Return [x, y] of the center of cell containing provided text 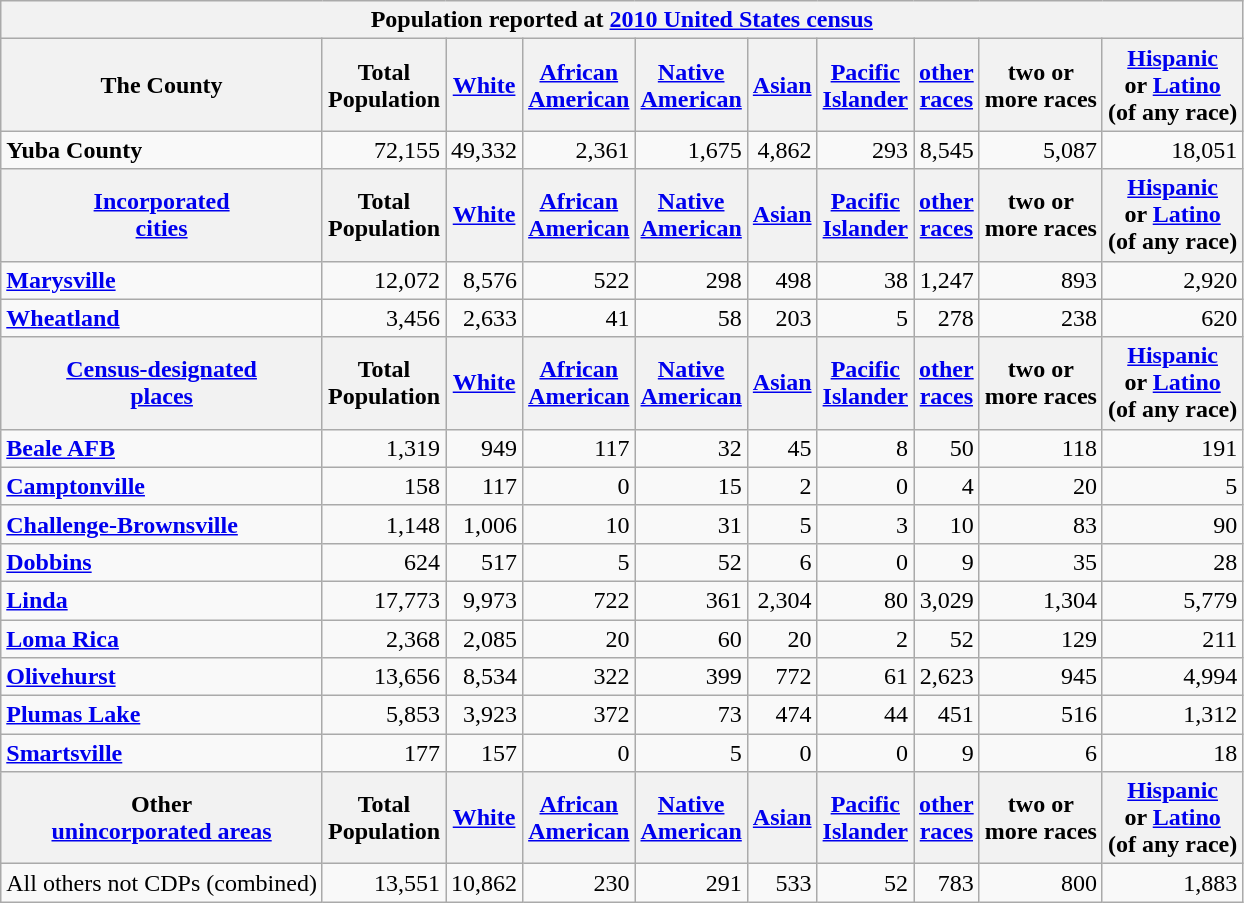
Beale AFB [162, 448]
2,361 [579, 150]
Marysville [162, 280]
533 [782, 883]
Plumas Lake [162, 715]
45 [782, 448]
41 [579, 318]
38 [865, 280]
32 [691, 448]
Yuba County [162, 150]
949 [484, 448]
2,368 [384, 639]
73 [691, 715]
1,883 [1172, 883]
10,862 [484, 883]
28 [1172, 562]
The County [162, 85]
2,633 [484, 318]
72,155 [384, 150]
177 [384, 753]
399 [691, 677]
Smartsville [162, 753]
516 [1040, 715]
4,862 [782, 150]
451 [947, 715]
2,623 [947, 677]
893 [1040, 280]
291 [691, 883]
8,576 [484, 280]
3,923 [484, 715]
158 [384, 486]
230 [579, 883]
522 [579, 280]
12,072 [384, 280]
83 [1040, 524]
80 [865, 600]
498 [782, 280]
620 [1172, 318]
35 [1040, 562]
203 [782, 318]
624 [384, 562]
Incorporatedcities [162, 215]
1,675 [691, 150]
Dobbins [162, 562]
2,304 [782, 600]
Population reported at 2010 United States census [622, 20]
800 [1040, 883]
4 [947, 486]
783 [947, 883]
Camptonville [162, 486]
50 [947, 448]
5,087 [1040, 150]
3,029 [947, 600]
1,304 [1040, 600]
191 [1172, 448]
129 [1040, 639]
5,853 [384, 715]
1,247 [947, 280]
722 [579, 600]
361 [691, 600]
Otherunincorporated areas [162, 818]
Olivehurst [162, 677]
15 [691, 486]
Wheatland [162, 318]
945 [1040, 677]
2,920 [1172, 280]
1,006 [484, 524]
3 [865, 524]
211 [1172, 639]
13,656 [384, 677]
474 [782, 715]
18,051 [1172, 150]
278 [947, 318]
31 [691, 524]
517 [484, 562]
58 [691, 318]
4,994 [1172, 677]
238 [1040, 318]
1,312 [1172, 715]
157 [484, 753]
772 [782, 677]
3,456 [384, 318]
8,534 [484, 677]
1,148 [384, 524]
Challenge-Brownsville [162, 524]
13,551 [384, 883]
9,973 [484, 600]
293 [865, 150]
18 [1172, 753]
All others not CDPs (combined) [162, 883]
372 [579, 715]
90 [1172, 524]
60 [691, 639]
Census-designatedplaces [162, 383]
8 [865, 448]
118 [1040, 448]
5,779 [1172, 600]
61 [865, 677]
Loma Rica [162, 639]
8,545 [947, 150]
44 [865, 715]
Linda [162, 600]
1,319 [384, 448]
298 [691, 280]
49,332 [484, 150]
322 [579, 677]
2,085 [484, 639]
17,773 [384, 600]
